Search for the cell housing the specified text and yield its (X, Y) center coordinate. 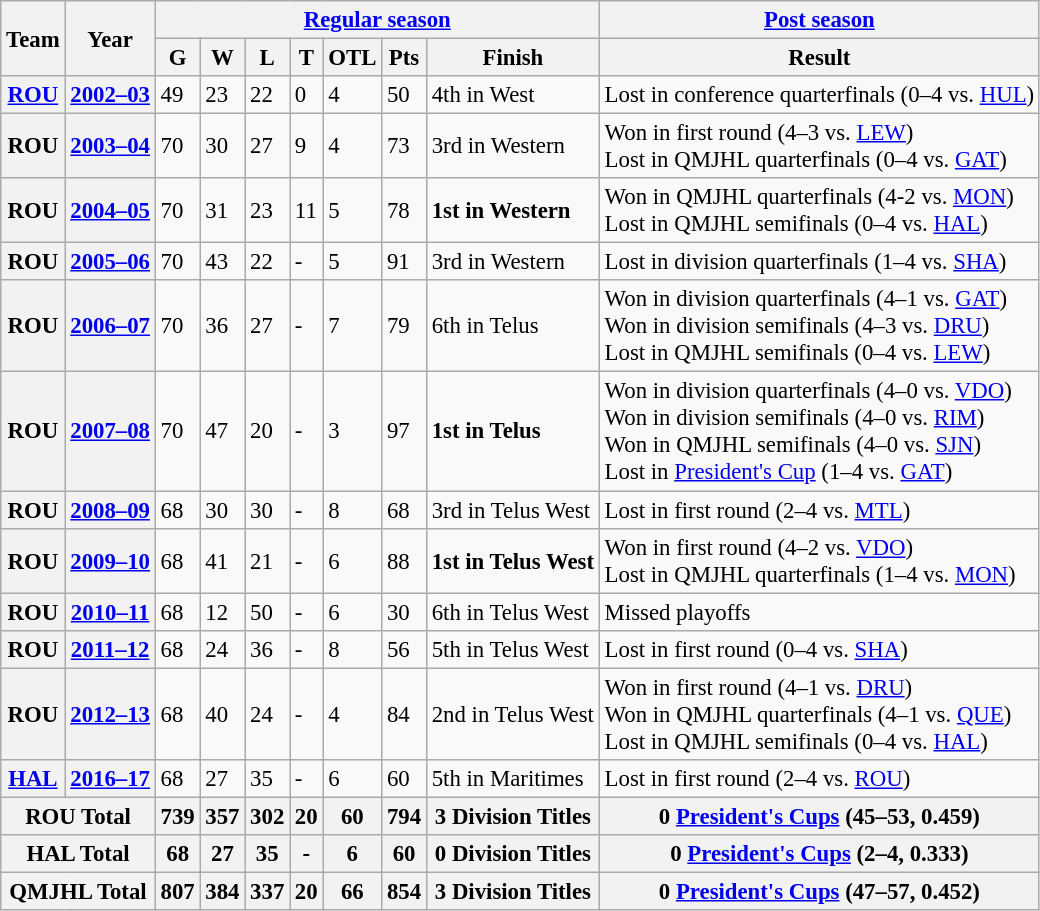
Won in first round (4–2 vs. VDO) Lost in QMJHL quarterfinals (1–4 vs. MON) (819, 560)
21 (268, 560)
Lost in conference quarterfinals (0–4 vs. HUL) (819, 95)
ROU Total (78, 816)
84 (404, 714)
1st in Western (512, 210)
97 (404, 432)
1st in Telus (512, 432)
Won in first round (4–1 vs. DRU) Won in QMJHL quarterfinals (4–1 vs. QUE) Lost in QMJHL semifinals (0–4 vs. HAL) (819, 714)
0 President's Cups (45–53, 0.459) (819, 816)
40 (222, 714)
2006–07 (110, 326)
1st in Telus West (512, 560)
Year (110, 38)
6th in Telus West (512, 612)
2012–13 (110, 714)
41 (222, 560)
2005–06 (110, 262)
854 (404, 891)
56 (404, 649)
Regular season (377, 20)
Won in QMJHL quarterfinals (4-2 vs. MON) Lost in QMJHL semifinals (0–4 vs. HAL) (819, 210)
0 President's Cups (47–57, 0.452) (819, 891)
2007–08 (110, 432)
2008–09 (110, 510)
91 (404, 262)
6th in Telus (512, 326)
3rd in Telus West (512, 510)
QMJHL Total (78, 891)
2011–12 (110, 649)
HAL (33, 779)
Lost in first round (0–4 vs. SHA) (819, 649)
W (222, 58)
Missed playoffs (819, 612)
11 (306, 210)
0 President's Cups (2–4, 0.333) (819, 854)
T (306, 58)
2003–04 (110, 146)
73 (404, 146)
302 (268, 816)
0 (306, 95)
4th in West (512, 95)
66 (352, 891)
Pts (404, 58)
47 (222, 432)
79 (404, 326)
384 (222, 891)
739 (178, 816)
78 (404, 210)
2002–03 (110, 95)
5th in Maritimes (512, 779)
2nd in Telus West (512, 714)
3 (352, 432)
2009–10 (110, 560)
357 (222, 816)
Finish (512, 58)
Won in first round (4–3 vs. LEW) Lost in QMJHL quarterfinals (0–4 vs. GAT) (819, 146)
31 (222, 210)
HAL Total (78, 854)
Post season (819, 20)
88 (404, 560)
Team (33, 38)
49 (178, 95)
L (268, 58)
2010–11 (110, 612)
2016–17 (110, 779)
Won in division quarterfinals (4–1 vs. GAT) Won in division semifinals (4–3 vs. DRU) Lost in QMJHL semifinals (0–4 vs. LEW) (819, 326)
Result (819, 58)
5th in Telus West (512, 649)
OTL (352, 58)
807 (178, 891)
Lost in first round (2–4 vs. ROU) (819, 779)
794 (404, 816)
12 (222, 612)
Lost in first round (2–4 vs. MTL) (819, 510)
9 (306, 146)
43 (222, 262)
0 Division Titles (512, 854)
Lost in division quarterfinals (1–4 vs. SHA) (819, 262)
337 (268, 891)
G (178, 58)
7 (352, 326)
2004–05 (110, 210)
